Pinpoint the cell where the given text exists, returning its [X, Y] midpoint coordinate. 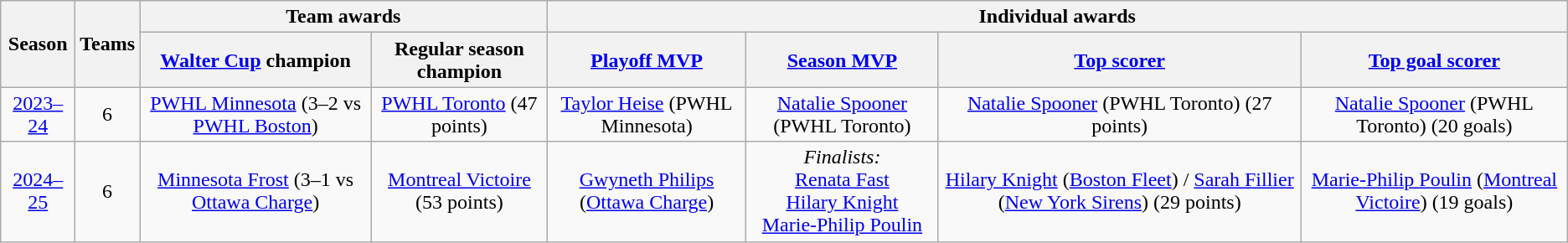
Natalie Spooner (PWHL Toronto) (20 goals) [1434, 114]
Top goal scorer [1434, 60]
Finalists:Renata FastHilary KnightMarie-Philip Poulin [843, 191]
Season MVP [843, 60]
Playoff MVP [647, 60]
Taylor Heise (PWHL Minnesota) [647, 114]
Walter Cup champion [256, 60]
Team awards [343, 17]
Natalie Spooner (PWHL Toronto) (27 points) [1120, 114]
2023–24 [39, 114]
Individual awards [1057, 17]
PWHL Toronto (47 points) [460, 114]
2024–25 [39, 191]
Natalie Spooner (PWHL Toronto) [843, 114]
Marie-Philip Poulin (Montreal Victoire) (19 goals) [1434, 191]
Season [39, 44]
Minnesota Frost (3–1 vs Ottawa Charge) [256, 191]
Top scorer [1120, 60]
Teams [107, 44]
PWHL Minnesota (3–2 vs PWHL Boston) [256, 114]
Gwyneth Philips (Ottawa Charge) [647, 191]
Regular season champion [460, 60]
Montreal Victoire (53 points) [460, 191]
Hilary Knight (Boston Fleet) / Sarah Fillier (New York Sirens) (29 points) [1120, 191]
